For the text-containing cell, return its midpoint in [x, y] coordinate format. 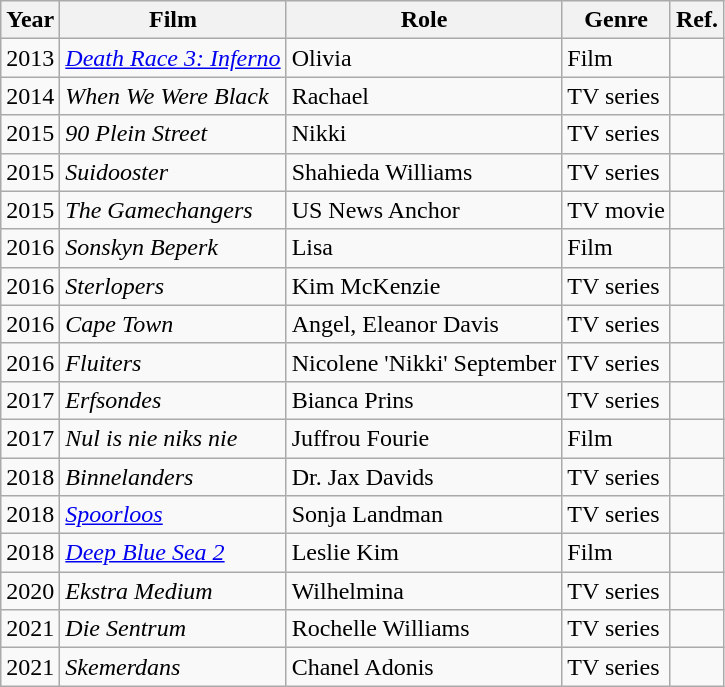
Bianca Prins [424, 400]
Kim McKenzie [424, 286]
Genre [616, 20]
Suidooster [173, 172]
Nul is nie niks nie [173, 438]
Sterlopers [173, 286]
Angel, Eleanor Davis [424, 324]
Shahieda Williams [424, 172]
Year [30, 20]
Erfsondes [173, 400]
Spoorloos [173, 515]
Sonskyn Beperk [173, 248]
Skemerdans [173, 667]
90 Plein Street [173, 134]
When We Were Black [173, 96]
Leslie Kim [424, 553]
Sonja Landman [424, 515]
US News Anchor [424, 210]
Olivia [424, 58]
Die Sentrum [173, 629]
2014 [30, 96]
Lisa [424, 248]
Rochelle Williams [424, 629]
Rachael [424, 96]
Nicolene 'Nikki' September [424, 362]
Cape Town [173, 324]
Deep Blue Sea 2 [173, 553]
2013 [30, 58]
Death Race 3: Inferno [173, 58]
TV movie [616, 210]
The Gamechangers [173, 210]
Fluiters [173, 362]
Dr. Jax Davids [424, 477]
Ekstra Medium [173, 591]
Wilhelmina [424, 591]
Chanel Adonis [424, 667]
Nikki [424, 134]
Role [424, 20]
Binnelanders [173, 477]
Ref. [696, 20]
2020 [30, 591]
Juffrou Fourie [424, 438]
